Search for the cell housing the specified text and yield its (X, Y) center coordinate. 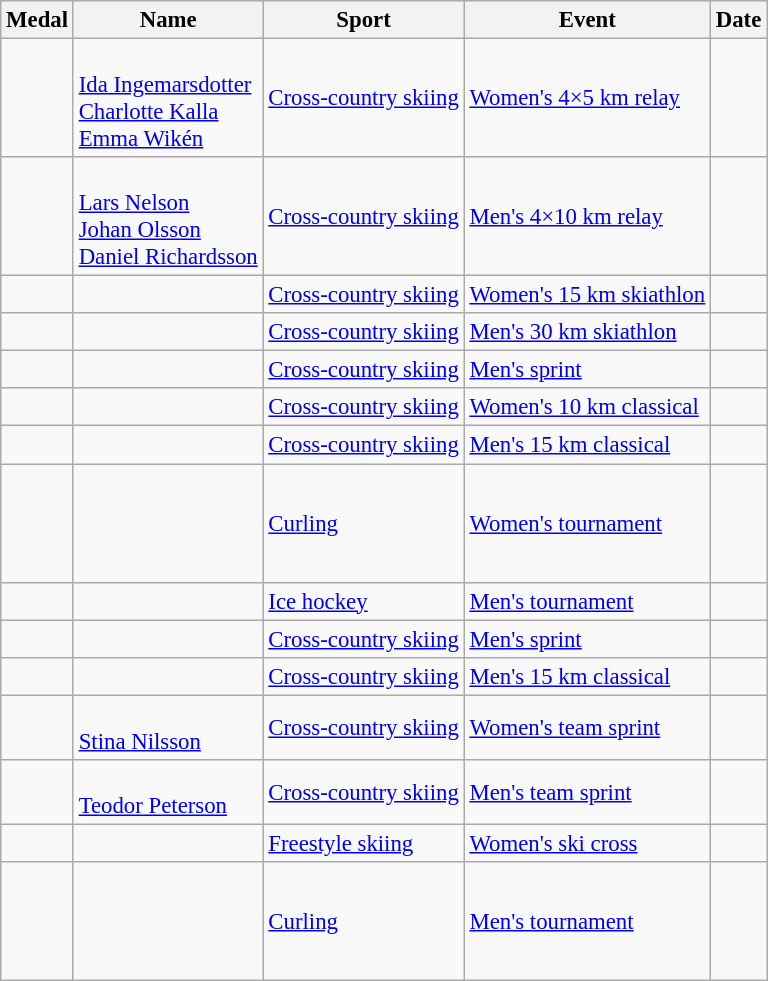
Lars NelsonJohan OlssonDaniel Richardsson (168, 216)
Women's team sprint (587, 728)
Women's ski cross (587, 843)
Sport (364, 20)
Name (168, 20)
Men's 4×10 km relay (587, 216)
Ice hockey (364, 601)
Freestyle skiing (364, 843)
Ida IngemarsdotterCharlotte KallaEmma Wikén (168, 98)
Event (587, 20)
Teodor Peterson (168, 792)
Women's tournament (587, 524)
Medal (38, 20)
Women's 10 km classical (587, 407)
Date (738, 20)
Men's 30 km skiathlon (587, 332)
Women's 4×5 km relay (587, 98)
Men's team sprint (587, 792)
Stina Nilsson (168, 728)
Women's 15 km skiathlon (587, 295)
